Return the (X, Y) coordinate for the center point of the cell that contains the specified text.  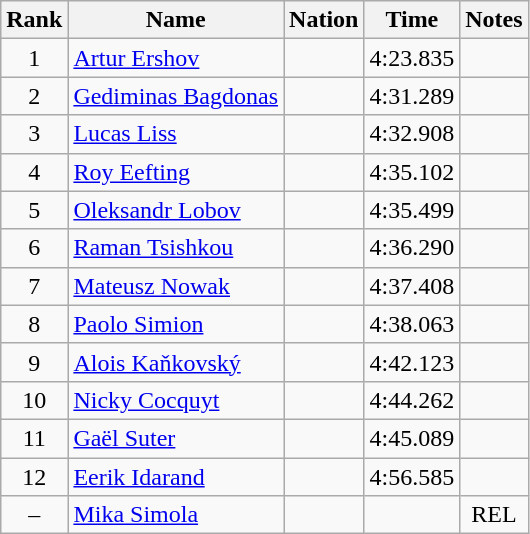
11 (34, 438)
4:56.585 (412, 477)
5 (34, 210)
4:35.102 (412, 172)
4:42.123 (412, 362)
Nicky Cocquyt (176, 400)
8 (34, 324)
4:38.063 (412, 324)
Lucas Liss (176, 134)
4 (34, 172)
Nation (324, 20)
Gediminas Bagdonas (176, 96)
Notes (494, 20)
Mateusz Nowak (176, 286)
REL (494, 515)
6 (34, 248)
2 (34, 96)
– (34, 515)
4:45.089 (412, 438)
10 (34, 400)
4:37.408 (412, 286)
Rank (34, 20)
4:44.262 (412, 400)
4:31.289 (412, 96)
Time (412, 20)
Oleksandr Lobov (176, 210)
Name (176, 20)
Artur Ershov (176, 58)
Alois Kaňkovský (176, 362)
4:36.290 (412, 248)
Mika Simola (176, 515)
Raman Tsishkou (176, 248)
Gaël Suter (176, 438)
12 (34, 477)
Paolo Simion (176, 324)
1 (34, 58)
4:35.499 (412, 210)
4:23.835 (412, 58)
Eerik Idarand (176, 477)
4:32.908 (412, 134)
9 (34, 362)
7 (34, 286)
Roy Eefting (176, 172)
3 (34, 134)
